Capture the cell that displays the provided text and extract its (X, Y) central coordinate. 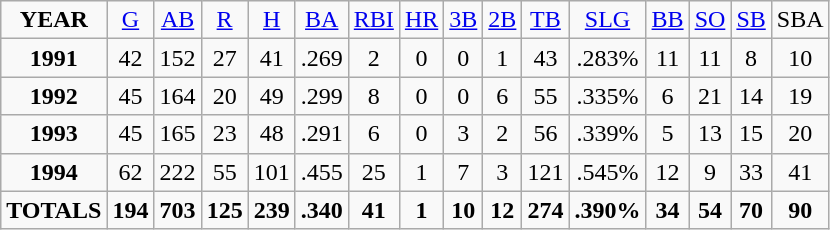
.335% (608, 96)
.299 (322, 96)
3B (464, 20)
9 (710, 172)
27 (224, 58)
1992 (54, 96)
125 (224, 210)
7 (464, 172)
703 (178, 210)
.545% (608, 172)
15 (751, 134)
TB (546, 20)
43 (546, 58)
1994 (54, 172)
34 (668, 210)
.455 (322, 172)
1993 (54, 134)
48 (272, 134)
54 (710, 210)
13 (710, 134)
42 (130, 58)
G (130, 20)
.339% (608, 134)
62 (130, 172)
SLG (608, 20)
165 (178, 134)
274 (546, 210)
239 (272, 210)
2B (502, 20)
23 (224, 134)
.269 (322, 58)
49 (272, 96)
21 (710, 96)
25 (374, 172)
101 (272, 172)
152 (178, 58)
.283% (608, 58)
TOTALS (54, 210)
19 (800, 96)
HR (421, 20)
H (272, 20)
222 (178, 172)
.390% (608, 210)
SBA (800, 20)
70 (751, 210)
RBI (374, 20)
164 (178, 96)
1991 (54, 58)
56 (546, 134)
SB (751, 20)
194 (130, 210)
YEAR (54, 20)
R (224, 20)
.291 (322, 134)
AB (178, 20)
BB (668, 20)
SO (710, 20)
121 (546, 172)
90 (800, 210)
5 (668, 134)
BA (322, 20)
.340 (322, 210)
33 (751, 172)
14 (751, 96)
